Identify which cell holds the provided text, then report its [x, y] central coordinate. 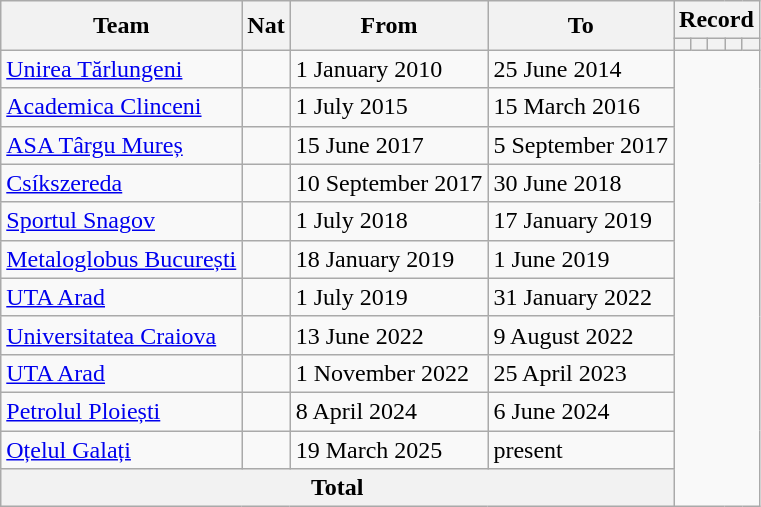
5 September 2017 [581, 145]
1 November 2022 [389, 373]
1 January 2010 [389, 69]
Universitatea Craiova [122, 335]
From [389, 26]
ASA Târgu Mureș [122, 145]
Total [338, 488]
19 March 2025 [389, 449]
Unirea Tărlungeni [122, 69]
present [581, 449]
1 July 2015 [389, 107]
18 January 2019 [389, 259]
1 July 2018 [389, 221]
Nat [266, 26]
9 August 2022 [581, 335]
Csíkszereda [122, 183]
30 June 2018 [581, 183]
17 January 2019 [581, 221]
To [581, 26]
Record [717, 20]
Petrolul Ploiești [122, 411]
15 March 2016 [581, 107]
25 April 2023 [581, 373]
Metaloglobus București [122, 259]
10 September 2017 [389, 183]
6 June 2024 [581, 411]
Oțelul Galați [122, 449]
15 June 2017 [389, 145]
Sportul Snagov [122, 221]
1 July 2019 [389, 297]
Team [122, 26]
1 June 2019 [581, 259]
13 June 2022 [389, 335]
8 April 2024 [389, 411]
Academica Clinceni [122, 107]
25 June 2014 [581, 69]
31 January 2022 [581, 297]
